Locate the cell with the specified text and output its (X, Y) center coordinate. 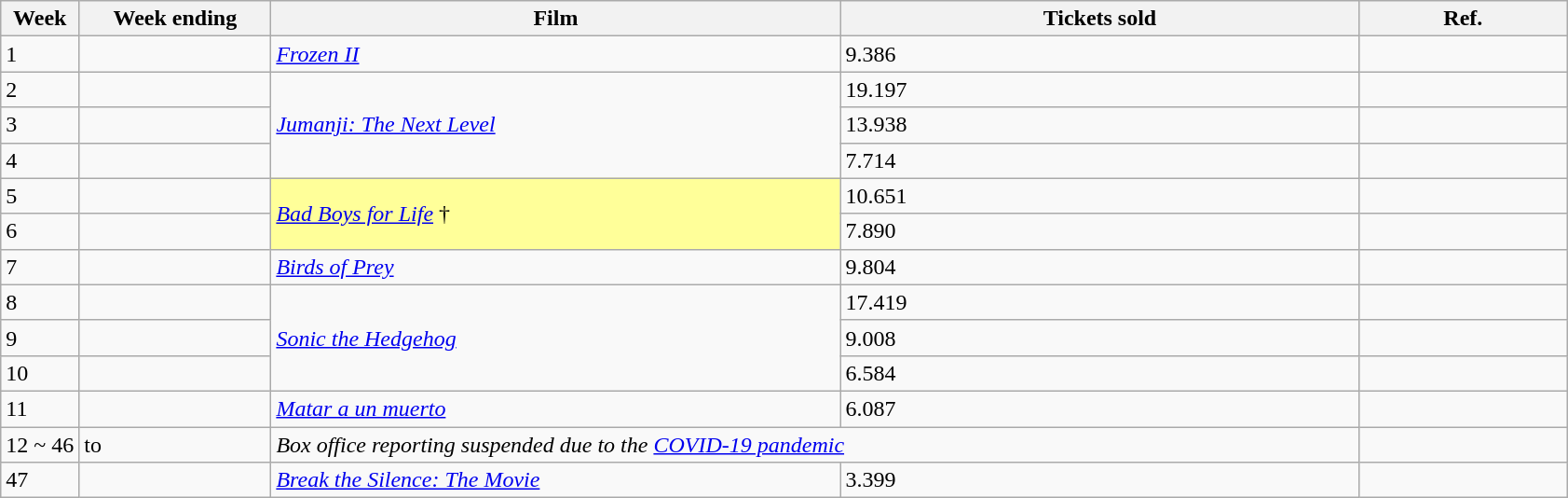
Bad Boys for Life † (555, 214)
Tickets sold (1099, 19)
7 (40, 267)
13.938 (1099, 125)
4 (40, 160)
Ref. (1463, 19)
Box office reporting suspended due to the COVID-19 pandemic (815, 445)
12 ~ 46 (40, 445)
7.714 (1099, 160)
6 (40, 231)
9 (40, 338)
Week (40, 19)
11 (40, 408)
Frozen II (555, 54)
3 (40, 125)
9.386 (1099, 54)
Break the Silence: The Movie (555, 480)
8 (40, 302)
2 (40, 90)
Week ending (175, 19)
Matar a un muerto (555, 408)
19.197 (1099, 90)
Birds of Prey (555, 267)
Jumanji: The Next Level (555, 125)
to (175, 445)
Film (555, 19)
10 (40, 373)
47 (40, 480)
5 (40, 196)
6.087 (1099, 408)
7.890 (1099, 231)
Sonic the Hedgehog (555, 338)
9.804 (1099, 267)
3.399 (1099, 480)
1 (40, 54)
9.008 (1099, 338)
6.584 (1099, 373)
17.419 (1099, 302)
10.651 (1099, 196)
